Scan for the cell matching the given text and deliver its (x, y) coordinate at center. 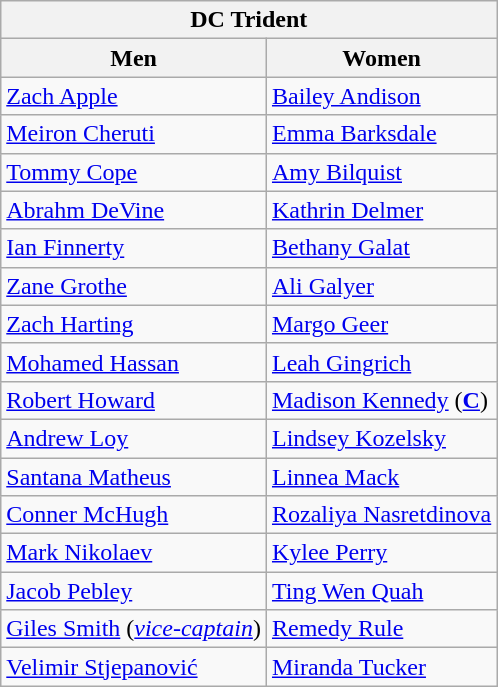
Ting Wen Quah (381, 591)
Ali Galyer (381, 286)
Leah Gingrich (381, 362)
Men (134, 58)
Mark Nikolaev (134, 553)
Tommy Cope (134, 172)
Linnea Mack (381, 477)
Meiron Cheruti (134, 134)
Rozaliya Nasretdinova (381, 515)
Emma Barksdale (381, 134)
Ian Finnerty (134, 248)
Mohamed Hassan (134, 362)
Miranda Tucker (381, 667)
Women (381, 58)
Bailey Andison (381, 96)
Zach Harting (134, 324)
Giles Smith (vice-captain) (134, 629)
Remedy Rule (381, 629)
Abrahm DeVine (134, 210)
Robert Howard (134, 400)
DC Trident (249, 20)
Amy Bilquist (381, 172)
Kathrin Delmer (381, 210)
Madison Kennedy (C) (381, 400)
Velimir Stjepanović (134, 667)
Margo Geer (381, 324)
Jacob Pebley (134, 591)
Conner McHugh (134, 515)
Zach Apple (134, 96)
Lindsey Kozelsky (381, 438)
Bethany Galat (381, 248)
Kylee Perry (381, 553)
Zane Grothe (134, 286)
Santana Matheus (134, 477)
Andrew Loy (134, 438)
